Determine the [X, Y] coordinate at the center of the cell enclosing the given text.  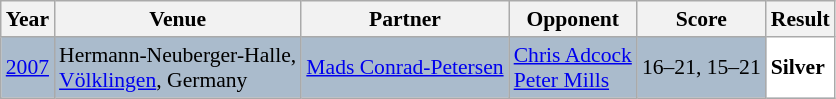
Year [28, 19]
Result [800, 19]
Mads Conrad-Petersen [404, 68]
2007 [28, 68]
Venue [178, 19]
Partner [404, 19]
Silver [800, 68]
Score [702, 19]
Hermann-Neuberger-Halle,Völklingen, Germany [178, 68]
16–21, 15–21 [702, 68]
Opponent [573, 19]
Chris Adcock Peter Mills [573, 68]
